Find where the given text appears and provide that cell's center as [x, y] coordinate. 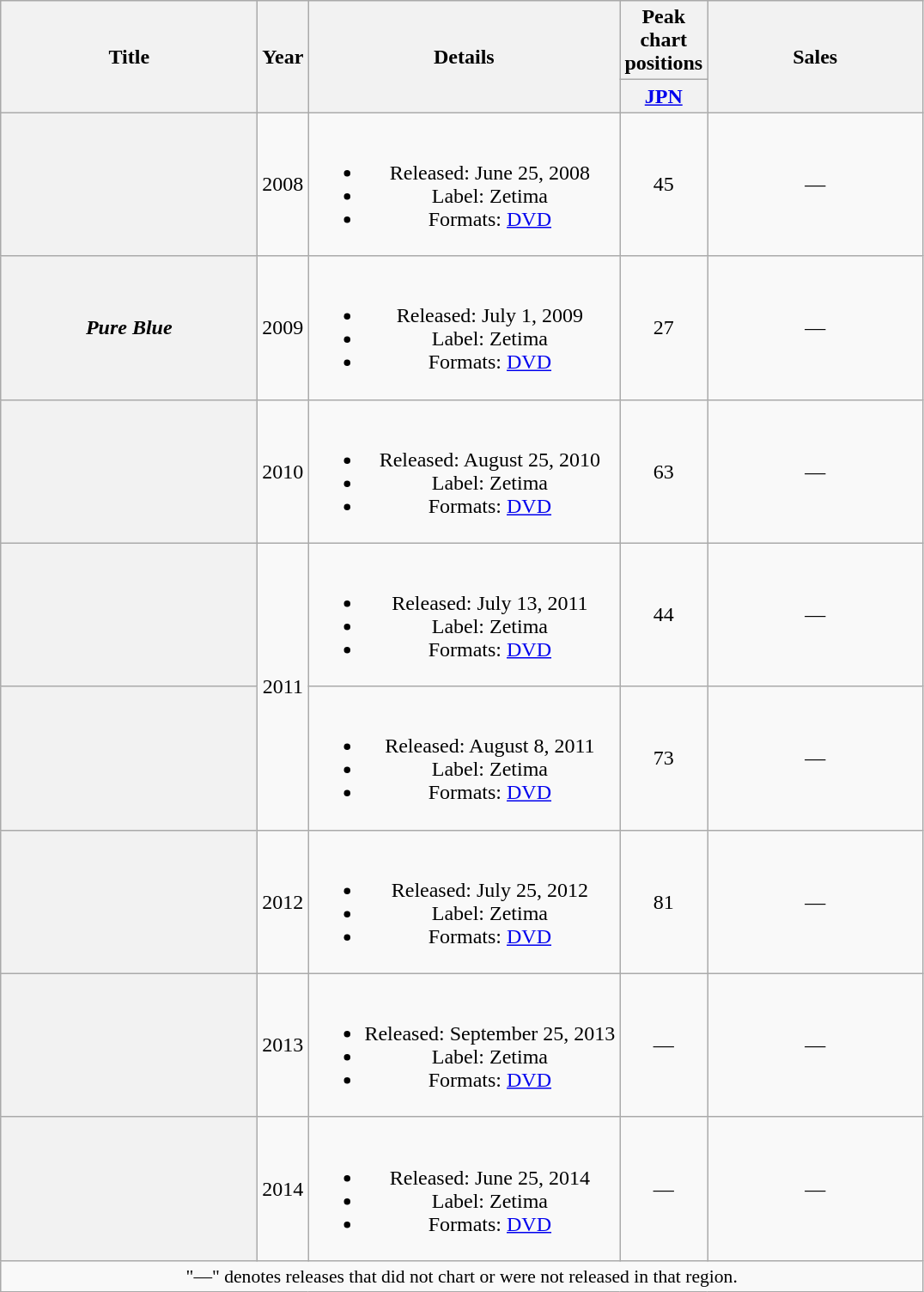
Peak chart positions [664, 40]
Pure Blue [129, 328]
2010 [283, 471]
Released: September 25, 2013Label: ZetimaFormats: DVD [464, 1045]
Released: July 13, 2011Label: ZetimaFormats: DVD [464, 615]
63 [664, 471]
JPN [664, 96]
Title [129, 57]
2009 [283, 328]
45 [664, 184]
2012 [283, 902]
2008 [283, 184]
Details [464, 57]
Released: June 25, 2008Label: ZetimaFormats: DVD [464, 184]
73 [664, 758]
27 [664, 328]
Year [283, 57]
Released: July 25, 2012Label: ZetimaFormats: DVD [464, 902]
2013 [283, 1045]
Released: August 25, 2010Label: ZetimaFormats: DVD [464, 471]
Released: July 1, 2009Label: ZetimaFormats: DVD [464, 328]
"—" denotes releases that did not chart or were not released in that region. [462, 1276]
81 [664, 902]
2014 [283, 1189]
Sales [816, 57]
44 [664, 615]
2011 [283, 686]
Released: August 8, 2011Label: ZetimaFormats: DVD [464, 758]
Released: June 25, 2014Label: ZetimaFormats: DVD [464, 1189]
